Scan for the cell matching the given text and deliver its (x, y) coordinate at center. 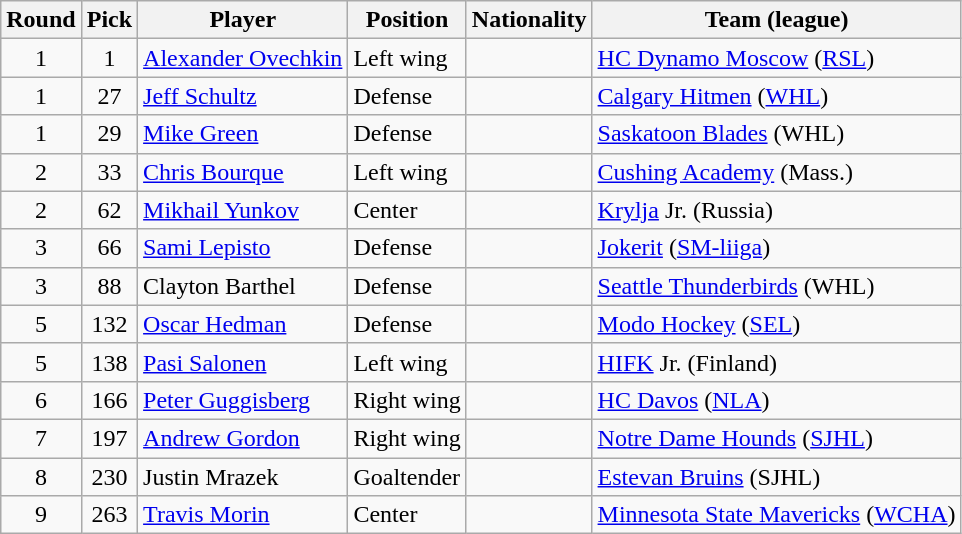
Mike Green (243, 134)
132 (109, 324)
Cushing Academy (Mass.) (776, 172)
HC Dynamo Moscow (RSL) (776, 58)
8 (41, 477)
Krylja Jr. (Russia) (776, 210)
7 (41, 438)
Nationality (529, 20)
166 (109, 400)
Pasi Salonen (243, 362)
Jeff Schultz (243, 96)
66 (109, 248)
62 (109, 210)
Justin Mrazek (243, 477)
Mikhail Yunkov (243, 210)
Andrew Gordon (243, 438)
Alexander Ovechkin (243, 58)
33 (109, 172)
HIFK Jr. (Finland) (776, 362)
Oscar Hedman (243, 324)
Goaltender (407, 477)
263 (109, 515)
9 (41, 515)
6 (41, 400)
Round (41, 20)
Estevan Bruins (SJHL) (776, 477)
27 (109, 96)
88 (109, 286)
197 (109, 438)
Pick (109, 20)
138 (109, 362)
Position (407, 20)
HC Davos (NLA) (776, 400)
Seattle Thunderbirds (WHL) (776, 286)
Peter Guggisberg (243, 400)
Travis Morin (243, 515)
Minnesota State Mavericks (WCHA) (776, 515)
Modo Hockey (SEL) (776, 324)
Notre Dame Hounds (SJHL) (776, 438)
Jokerit (SM-liiga) (776, 248)
Clayton Barthel (243, 286)
230 (109, 477)
Saskatoon Blades (WHL) (776, 134)
Team (league) (776, 20)
Sami Lepisto (243, 248)
29 (109, 134)
Calgary Hitmen (WHL) (776, 96)
Player (243, 20)
Chris Bourque (243, 172)
